Pinpoint the cell where the given text exists, returning its [X, Y] midpoint coordinate. 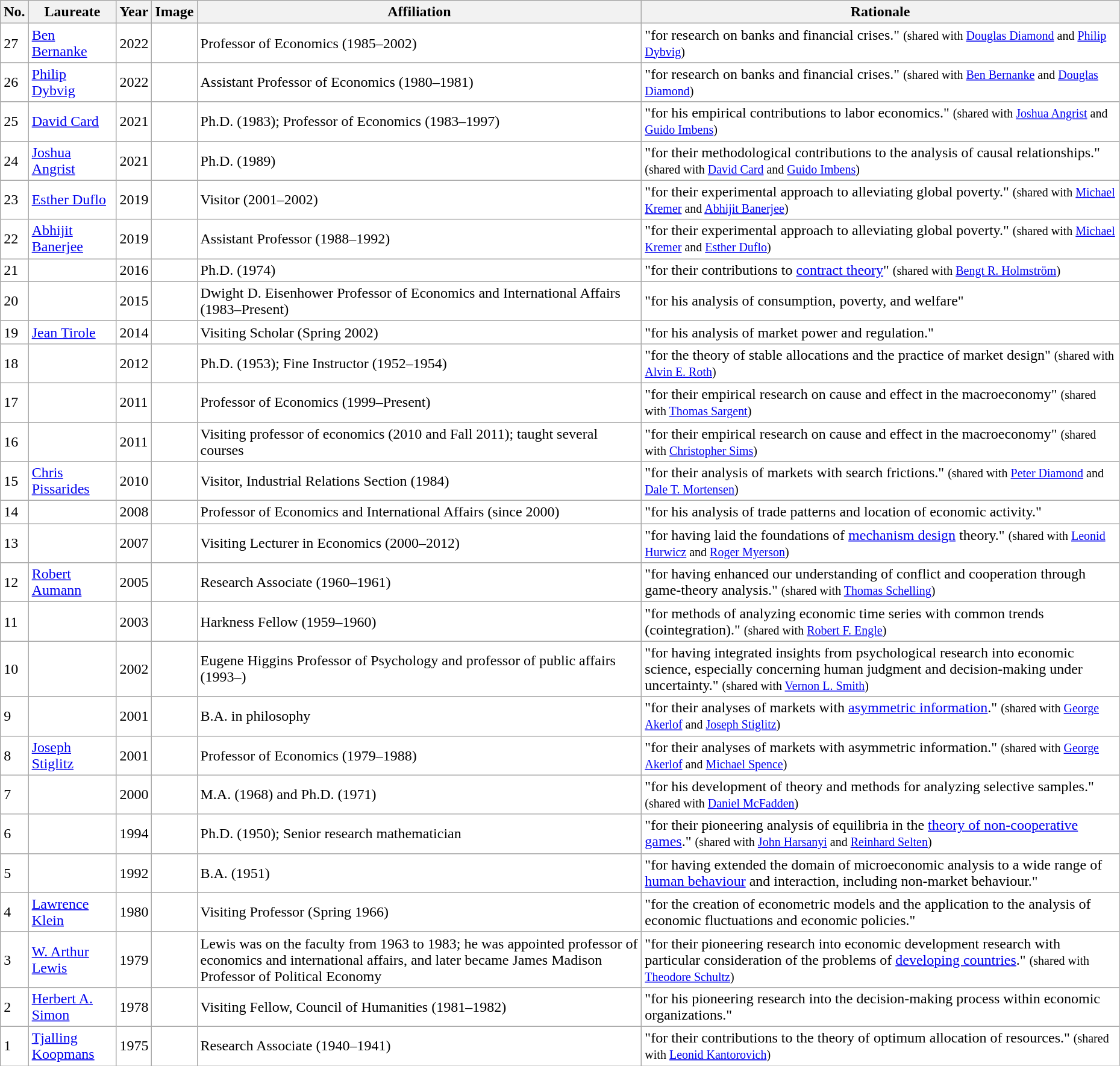
2008 [134, 512]
2010 [134, 481]
13 [14, 544]
"for their empirical research on cause and effect in the macroeconomy" (shared with Christopher Sims) [880, 441]
20 [14, 301]
Visiting Professor (Spring 1966) [419, 912]
Assistant Professor of Economics (1980–1981) [419, 82]
"for their contributions to the theory of optimum allocation of resources." (shared with Leonid Kantorovich) [880, 1046]
24 [14, 160]
12 [14, 582]
"for their experimental approach to alleviating global poverty." (shared with Michael Kremer and Esther Duflo) [880, 239]
Research Associate (1940–1941) [419, 1046]
"for their contributions to contract theory" (shared with Bengt R. Holmström) [880, 270]
B.A. (1951) [419, 873]
Visitor (2001–2002) [419, 200]
15 [14, 481]
"for their analysis of markets with search frictions." (shared with Peter Diamond and Dale T. Mortensen) [880, 481]
"for his pioneering research into the decision-making process within economic organizations." [880, 1006]
9 [14, 716]
"for having extended the domain of microeconomic analysis to a wide range of human behaviour and interaction, including non-market behaviour." [880, 873]
1979 [134, 959]
6 [14, 834]
Ben Bernanke [72, 43]
2000 [134, 794]
David Card [72, 122]
Research Associate (1960–1961) [419, 582]
1994 [134, 834]
Rationale [880, 12]
Affiliation [419, 12]
1 [14, 1046]
2005 [134, 582]
11 [14, 622]
"for his analysis of consumption, poverty, and welfare" [880, 301]
27 [14, 43]
Harkness Fellow (1959–1960) [419, 622]
2012 [134, 363]
"for their analyses of markets with asymmetric information." (shared with George Akerlof and Joseph Stiglitz) [880, 716]
"for having enhanced our understanding of conflict and cooperation through game-theory analysis." (shared with Thomas Schelling) [880, 582]
Image [175, 12]
Joshua Angrist [72, 160]
Ph.D. (1953); Fine Instructor (1952–1954) [419, 363]
14 [14, 512]
26 [14, 82]
"for their empirical research on cause and effect in the macroeconomy" (shared with Thomas Sargent) [880, 403]
16 [14, 441]
"for his empirical contributions to labor economics." (shared with Joshua Angrist and Guido Imbens) [880, 122]
"for research on banks and financial crises." (shared with Ben Bernanke and Douglas Diamond) [880, 82]
2015 [134, 301]
"for having laid the foundations of mechanism design theory." (shared with Leonid Hurwicz and Roger Myerson) [880, 544]
25 [14, 122]
Chris Pissarides [72, 481]
10 [14, 669]
Visiting professor of economics (2010 and Fall 2011); taught several courses [419, 441]
23 [14, 200]
"for their methodological contributions to the analysis of causal relationships." (shared with David Card and Guido Imbens) [880, 160]
W. Arthur Lewis [72, 959]
Tjalling Koopmans [72, 1046]
21 [14, 270]
1975 [134, 1046]
5 [14, 873]
8 [14, 756]
2 [14, 1006]
19 [14, 332]
2002 [134, 669]
7 [14, 794]
Professor of Economics (1999–Present) [419, 403]
Professor of Economics (1979–1988) [419, 756]
B.A. in philosophy [419, 716]
Visitor, Industrial Relations Section (1984) [419, 481]
Esther Duflo [72, 200]
Dwight D. Eisenhower Professor of Economics and International Affairs (1983–Present) [419, 301]
Assistant Professor (1988–1992) [419, 239]
"for research on banks and financial crises." (shared with Douglas Diamond and Philip Dybvig) [880, 43]
Laureate [72, 12]
Eugene Higgins Professor of Psychology and professor of public affairs (1993–) [419, 669]
"for their experimental approach to alleviating global poverty." (shared with Michael Kremer and Abhijit Banerjee) [880, 200]
"for his analysis of market power and regulation." [880, 332]
M.A. (1968) and Ph.D. (1971) [419, 794]
Ph.D. (1950); Senior research mathematician [419, 834]
3 [14, 959]
Professor of Economics and International Affairs (since 2000) [419, 512]
22 [14, 239]
"for their analyses of markets with asymmetric information." (shared with George Akerlof and Michael Spence) [880, 756]
Professor of Economics (1985–2002) [419, 43]
1978 [134, 1006]
"for his analysis of trade patterns and location of economic activity." [880, 512]
Jean Tirole [72, 332]
Ph.D. (1989) [419, 160]
1992 [134, 873]
4 [14, 912]
"for methods of analyzing economic time series with common trends (cointegration)." (shared with Robert F. Engle) [880, 622]
"for the theory of stable allocations and the practice of market design" (shared with Alvin E. Roth) [880, 363]
Lawrence Klein [72, 912]
"for their pioneering analysis of equilibria in the theory of non-cooperative games." (shared with John Harsanyi and Reinhard Selten) [880, 834]
"for his development of theory and methods for analyzing selective samples." (shared with Daniel McFadden) [880, 794]
Philip Dybvig [72, 82]
17 [14, 403]
2003 [134, 622]
2014 [134, 332]
Ph.D. (1983); Professor of Economics (1983–1997) [419, 122]
2007 [134, 544]
"for the creation of econometric models and the application to the analysis of economic fluctuations and economic policies." [880, 912]
Visiting Scholar (Spring 2002) [419, 332]
18 [14, 363]
Visiting Lecturer in Economics (2000–2012) [419, 544]
Joseph Stiglitz [72, 756]
Abhijit Banerjee [72, 239]
Ph.D. (1974) [419, 270]
Year [134, 12]
Visiting Fellow, Council of Humanities (1981–1982) [419, 1006]
1980 [134, 912]
No. [14, 12]
Herbert A. Simon [72, 1006]
2016 [134, 270]
Robert Aumann [72, 582]
